Determine the (X, Y) coordinate at the center of the cell enclosing the given text.  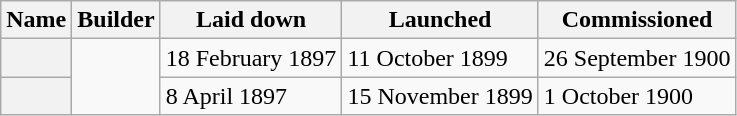
11 October 1899 (440, 58)
26 September 1900 (637, 58)
Launched (440, 20)
8 April 1897 (251, 96)
Builder (116, 20)
Commissioned (637, 20)
Name (36, 20)
18 February 1897 (251, 58)
15 November 1899 (440, 96)
Laid down (251, 20)
1 October 1900 (637, 96)
